Output the [X, Y] coordinate of the center of the cell containing the given text.  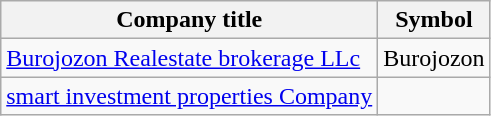
Burojozon Realestate brokerage LLc [190, 58]
Company title [190, 20]
Symbol [434, 20]
Burojozon [434, 58]
smart investment properties Company [190, 96]
